Determine the (x, y) coordinate at the center of the cell enclosing the given text.  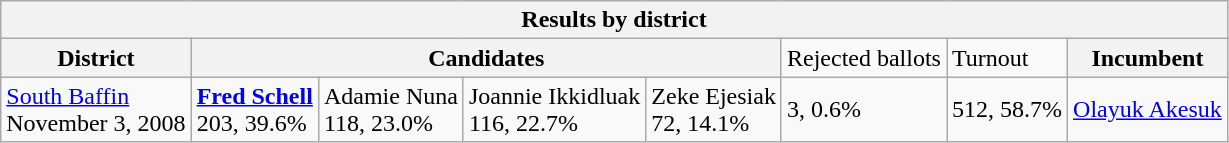
Olayuk Akesuk (1148, 110)
Rejected ballots (864, 58)
512, 58.7% (1006, 110)
Results by district (614, 20)
Adamie Nuna118, 23.0% (390, 110)
District (96, 58)
South BaffinNovember 3, 2008 (96, 110)
Joannie Ikkidluak116, 22.7% (554, 110)
Turnout (1006, 58)
3, 0.6% (864, 110)
Candidates (486, 58)
Fred Schell203, 39.6% (254, 110)
Zeke Ejesiak72, 14.1% (714, 110)
Incumbent (1148, 58)
